Find where the given text appears and provide that cell's center as [X, Y] coordinate. 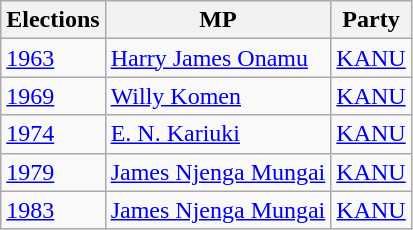
Elections [53, 20]
Harry James Onamu [218, 58]
Party [371, 20]
MP [218, 20]
1983 [53, 210]
1979 [53, 172]
1963 [53, 58]
E. N. Kariuki [218, 134]
1974 [53, 134]
1969 [53, 96]
Willy Komen [218, 96]
